Capture the cell that displays the provided text and extract its [X, Y] central coordinate. 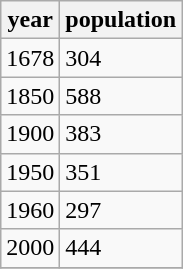
1900 [30, 134]
444 [121, 248]
1678 [30, 58]
588 [121, 96]
304 [121, 58]
1850 [30, 96]
297 [121, 210]
population [121, 20]
1950 [30, 172]
year [30, 20]
1960 [30, 210]
383 [121, 134]
351 [121, 172]
2000 [30, 248]
